From the cell containing the given text, extract its center point as (x, y) coordinate. 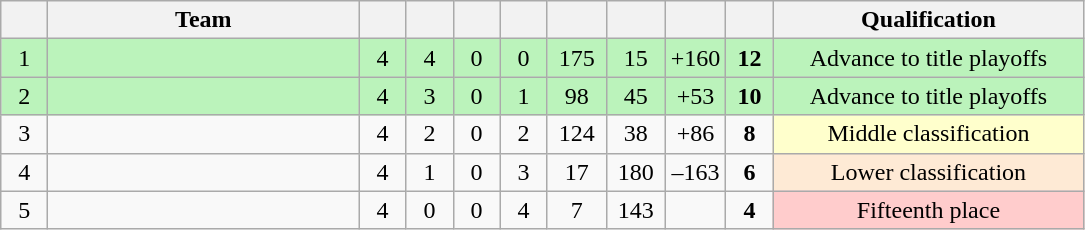
17 (576, 172)
98 (576, 96)
Fifteenth place (928, 210)
Middle classification (928, 134)
175 (576, 58)
6 (750, 172)
+86 (696, 134)
38 (636, 134)
12 (750, 58)
45 (636, 96)
8 (750, 134)
+160 (696, 58)
–163 (696, 172)
180 (636, 172)
Qualification (928, 20)
10 (750, 96)
143 (636, 210)
7 (576, 210)
5 (24, 210)
15 (636, 58)
+53 (696, 96)
Lower classification (928, 172)
124 (576, 134)
Team (204, 20)
